Return the (X, Y) coordinate for the center point of the cell that contains the specified text.  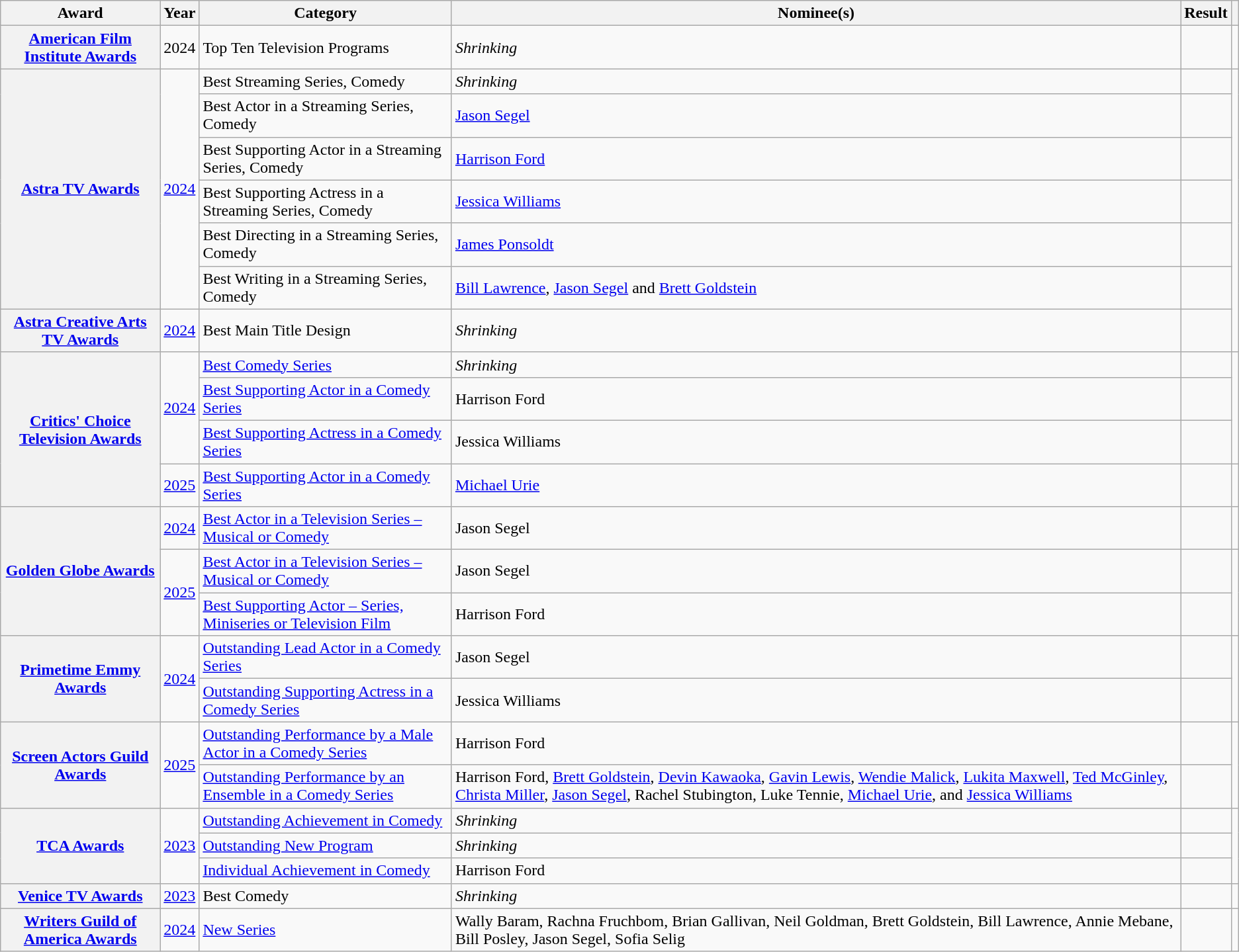
Michael Urie (815, 484)
Screen Actors Guild Awards (81, 765)
Best Supporting Actor in a Streaming Series, Comedy (326, 159)
Outstanding Lead Actor in a Comedy Series (326, 658)
Primetime Emmy Awards (81, 679)
Astra Creative Arts TV Awards (81, 331)
Category (326, 13)
Best Supporting Actor – Series, Miniseries or Television Film (326, 614)
Wally Baram, Rachna Fruchbom, Brian Gallivan, Neil Goldman, Brett Goldstein, Bill Lawrence, Annie Mebane, Bill Posley, Jason Segel, Sofia Selig (815, 930)
Outstanding Achievement in Comedy (326, 820)
Best Actor in a Streaming Series, Comedy (326, 115)
Best Directing in a Streaming Series, Comedy (326, 245)
Best Main Title Design (326, 331)
Writers Guild of America Awards (81, 930)
Best Comedy (326, 896)
TCA Awards (81, 845)
Best Streaming Series, Comedy (326, 81)
Astra TV Awards (81, 189)
Critics' Choice Television Awards (81, 429)
Outstanding Performance by an Ensemble in a Comedy Series (326, 786)
Individual Achievement in Comedy (326, 871)
Best Supporting Actress in a Streaming Series, Comedy (326, 201)
Best Supporting Actress in a Comedy Series (326, 442)
Nominee(s) (815, 13)
Award (81, 13)
New Series (326, 930)
James Ponsoldt (815, 245)
Result (1206, 13)
Outstanding Performance by a Male Actor in a Comedy Series (326, 744)
Outstanding New Program (326, 845)
Top Ten Television Programs (326, 48)
Venice TV Awards (81, 896)
Outstanding Supporting Actress in a Comedy Series (326, 700)
Bill Lawrence, Jason Segel and Brett Goldstein (815, 287)
Best Comedy Series (326, 365)
Year (180, 13)
Best Writing in a Streaming Series, Comedy (326, 287)
Golden Globe Awards (81, 572)
American Film Institute Awards (81, 48)
